For the text-containing cell, return its midpoint in (x, y) coordinate format. 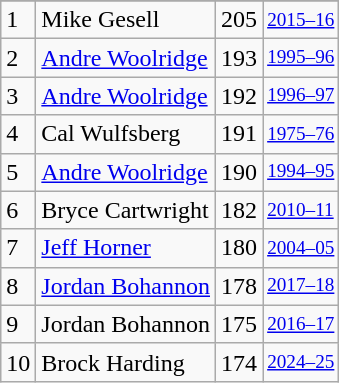
5 (18, 172)
1 (18, 20)
190 (240, 172)
182 (240, 210)
1996–97 (301, 96)
2010–11 (301, 210)
2004–05 (301, 248)
Brock Harding (126, 362)
6 (18, 210)
1995–96 (301, 58)
2016–17 (301, 324)
2015–16 (301, 20)
174 (240, 362)
1994–95 (301, 172)
Mike Gesell (126, 20)
2 (18, 58)
7 (18, 248)
175 (240, 324)
2024–25 (301, 362)
205 (240, 20)
Jeff Horner (126, 248)
191 (240, 134)
Cal Wulfsberg (126, 134)
4 (18, 134)
3 (18, 96)
2017–18 (301, 286)
Bryce Cartwright (126, 210)
180 (240, 248)
193 (240, 58)
192 (240, 96)
9 (18, 324)
1975–76 (301, 134)
8 (18, 286)
178 (240, 286)
10 (18, 362)
